Output the [X, Y] coordinate of the center of the cell containing the given text.  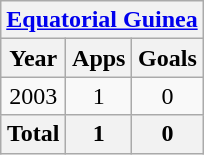
Year [34, 58]
Equatorial Guinea [102, 20]
Apps [99, 58]
Goals [168, 58]
2003 [34, 96]
Total [34, 134]
